For the text-containing cell, return its midpoint in (X, Y) coordinate format. 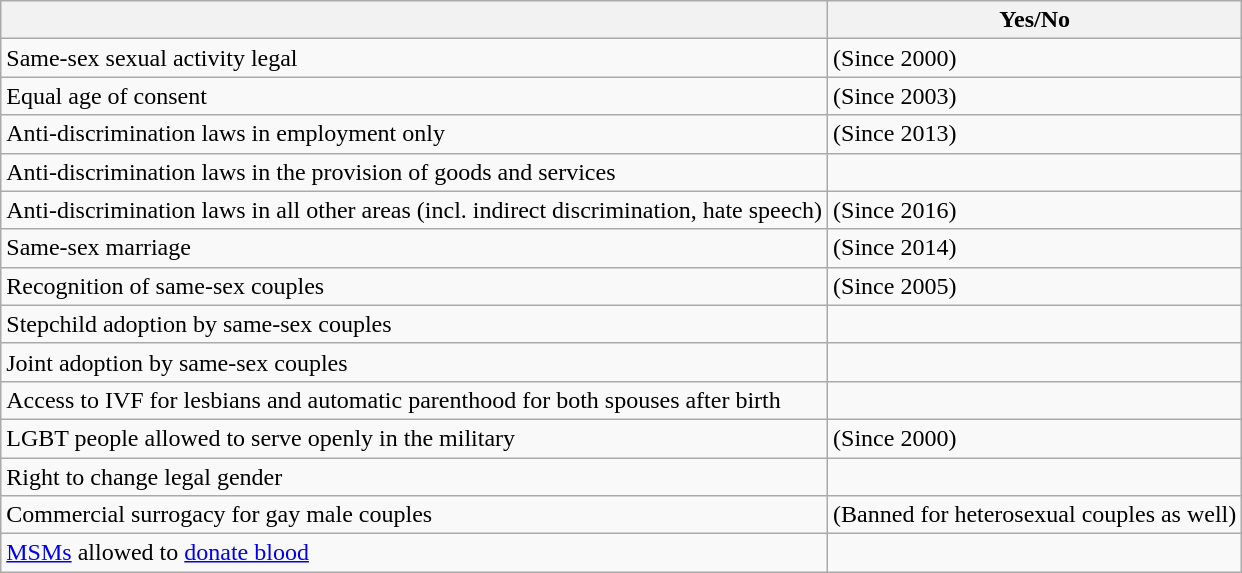
(Banned for heterosexual couples as well) (1035, 515)
Right to change legal gender (414, 477)
(Since 2013) (1035, 134)
(Since 2003) (1035, 96)
Anti-discrimination laws in all other areas (incl. indirect discrimination, hate speech) (414, 210)
Equal age of consent (414, 96)
(Since 2014) (1035, 248)
Stepchild adoption by same-sex couples (414, 324)
MSMs allowed to donate blood (414, 553)
Same-sex marriage (414, 248)
Joint adoption by same-sex couples (414, 362)
Recognition of same-sex couples (414, 286)
Yes/No (1035, 20)
Anti-discrimination laws in employment only (414, 134)
(Since 2005) (1035, 286)
(Since 2016) (1035, 210)
Commercial surrogacy for gay male couples (414, 515)
Anti-discrimination laws in the provision of goods and services (414, 172)
Access to IVF for lesbians and automatic parenthood for both spouses after birth (414, 400)
Same-sex sexual activity legal (414, 58)
LGBT people allowed to serve openly in the military (414, 438)
